Locate the cell with the specified text and output its [x, y] center coordinate. 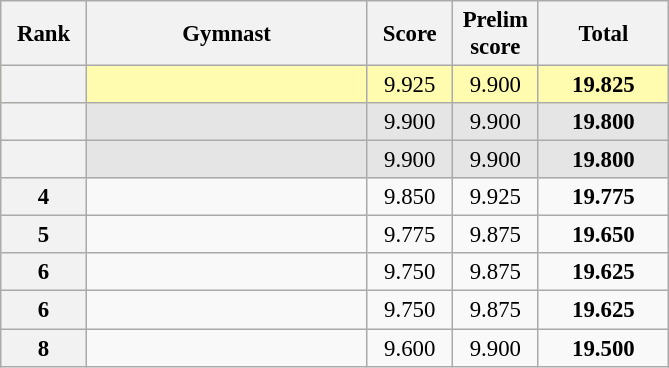
19.775 [604, 197]
9.600 [410, 348]
9.850 [410, 197]
8 [44, 348]
Prelim score [496, 34]
Gymnast [226, 34]
5 [44, 235]
4 [44, 197]
Score [410, 34]
19.650 [604, 235]
9.775 [410, 235]
19.825 [604, 85]
Rank [44, 34]
Total [604, 34]
19.500 [604, 348]
